Capture the cell that displays the provided text and extract its [x, y] central coordinate. 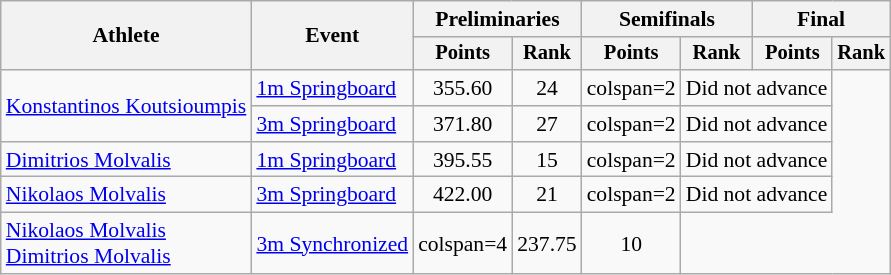
27 [546, 124]
24 [546, 88]
422.00 [462, 195]
Semifinals [668, 19]
Dimitrios Molvalis [126, 160]
371.80 [462, 124]
colspan=4 [462, 244]
Athlete [126, 36]
3m Synchronized [332, 244]
15 [546, 160]
Final [821, 19]
10 [632, 244]
355.60 [462, 88]
Preliminaries [498, 19]
21 [546, 195]
Konstantinos Koutsioumpis [126, 106]
Nikolaos Molvalis [126, 195]
Event [332, 36]
Nikolaos MolvalisDimitrios Molvalis [126, 244]
395.55 [462, 160]
237.75 [546, 244]
